Pinpoint the cell where the given text exists, returning its [X, Y] midpoint coordinate. 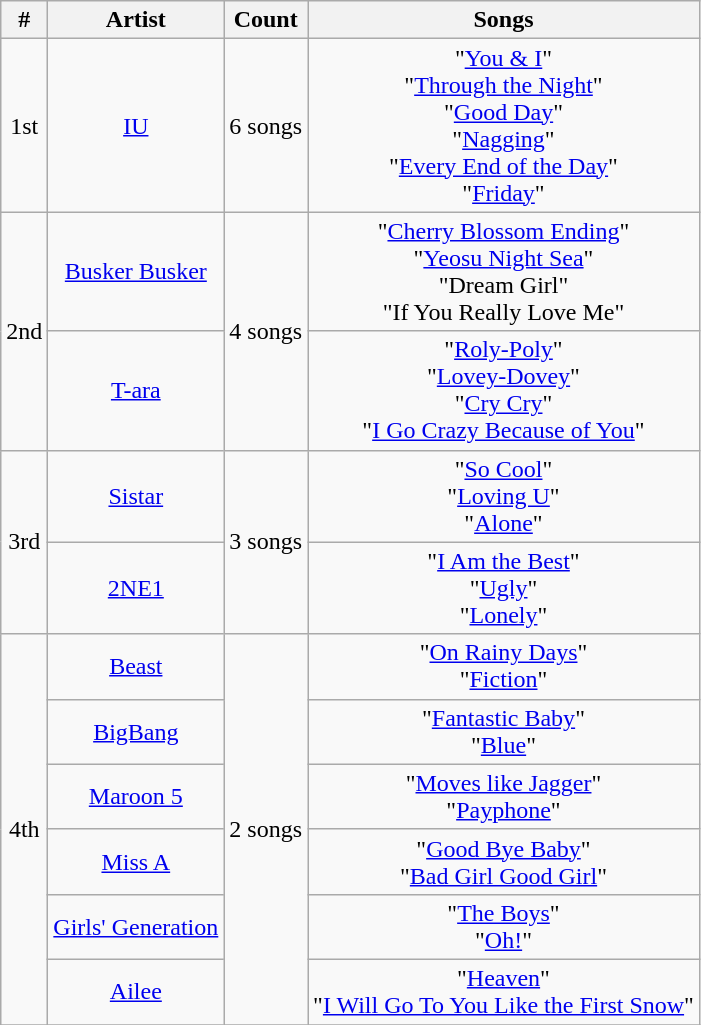
# [24, 20]
"Fantastic Baby""Blue" [504, 732]
2nd [24, 331]
"I Am the Best""Ugly""Lonely" [504, 588]
Songs [504, 20]
"Moves like Jagger""Payphone" [504, 796]
2NE1 [136, 588]
"Heaven""I Will Go To You Like the First Snow" [504, 992]
Girls' Generation [136, 926]
3 songs [266, 542]
Count [266, 20]
"On Rainy Days""Fiction" [504, 666]
"So Cool""Loving U""Alone" [504, 496]
Artist [136, 20]
Miss A [136, 862]
3rd [24, 542]
4 songs [266, 331]
"Cherry Blossom Ending""Yeosu Night Sea""Dream Girl""If You Really Love Me" [504, 272]
Maroon 5 [136, 796]
BigBang [136, 732]
IU [136, 126]
T-ara [136, 390]
"The Boys""Oh!" [504, 926]
4th [24, 829]
Beast [136, 666]
2 songs [266, 829]
1st [24, 126]
"You & I""Through the Night""Good Day""Nagging""Every End of the Day""Friday" [504, 126]
"Good Bye Baby""Bad Girl Good Girl" [504, 862]
6 songs [266, 126]
"Roly-Poly""Lovey-Dovey""Cry Cry""I Go Crazy Because of You" [504, 390]
Ailee [136, 992]
Sistar [136, 496]
Busker Busker [136, 272]
